Locate the cell with the specified text and output its (x, y) center coordinate. 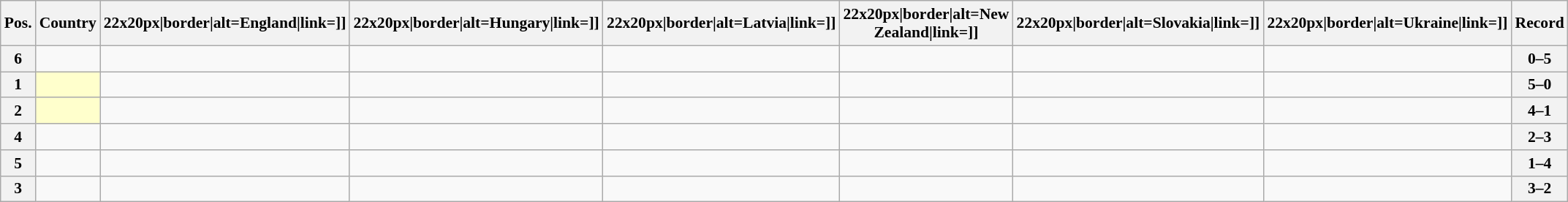
4–1 (1539, 111)
5 (18, 163)
4 (18, 137)
2–3 (1539, 137)
0–5 (1539, 59)
1–4 (1539, 163)
22x20px|border|alt=New Zealand|link=]] (925, 23)
Pos. (18, 23)
2 (18, 111)
Country (68, 23)
22x20px|border|alt=Ukraine|link=]] (1387, 23)
1 (18, 85)
22x20px|border|alt=Latvia|link=]] (721, 23)
3–2 (1539, 189)
Record (1539, 23)
5–0 (1539, 85)
22x20px|border|alt=Slovakia|link=]] (1137, 23)
22x20px|border|alt=England|link=]] (225, 23)
6 (18, 59)
3 (18, 189)
22x20px|border|alt=Hungary|link=]] (476, 23)
